Provide the [x, y] coordinate of the cell's center where the given text is located.  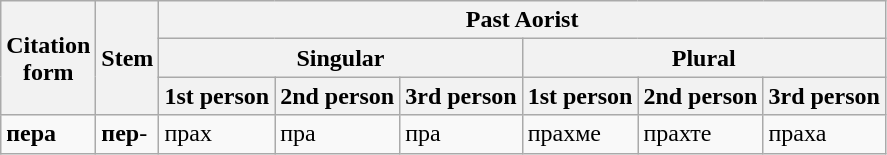
пер- [128, 134]
Stem [128, 58]
Past Aorist [522, 20]
Singular [340, 58]
праха [824, 134]
прахте [700, 134]
пера [48, 134]
Citationform [48, 58]
прах [217, 134]
прахме [580, 134]
Plural [704, 58]
